For the text-containing cell, return its midpoint in [x, y] coordinate format. 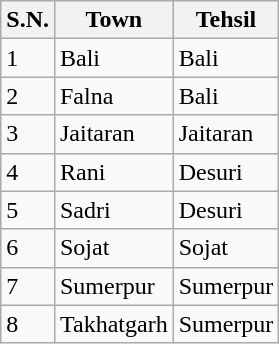
8 [28, 324]
Tehsil [226, 20]
7 [28, 286]
3 [28, 134]
S.N. [28, 20]
Rani [114, 172]
4 [28, 172]
1 [28, 58]
2 [28, 96]
Sadri [114, 210]
Falna [114, 96]
Takhatgarh [114, 324]
6 [28, 248]
5 [28, 210]
Town [114, 20]
